Detect which cell encompasses the target text, then output its (x, y) center coordinate. 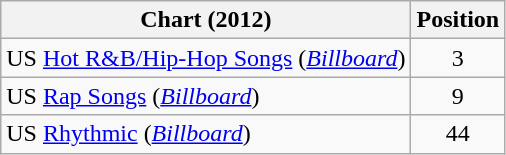
US Rap Songs (Billboard) (206, 96)
9 (458, 96)
44 (458, 134)
Chart (2012) (206, 20)
US Rhythmic (Billboard) (206, 134)
US Hot R&B/Hip-Hop Songs (Billboard) (206, 58)
3 (458, 58)
Position (458, 20)
